From the cell containing the given text, extract its center point as (X, Y) coordinate. 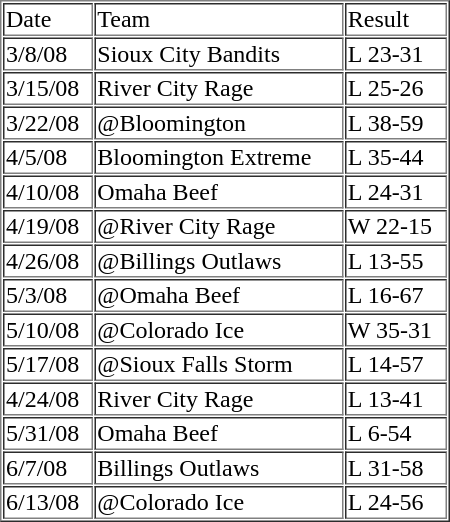
Bloomington Extreme (218, 158)
@Billings Outlaws (218, 260)
Date (48, 20)
3/22/08 (48, 122)
5/31/08 (48, 434)
L 25-26 (396, 88)
Billings Outlaws (218, 468)
4/5/08 (48, 158)
4/10/08 (48, 192)
Team (218, 20)
@Sioux Falls Storm (218, 364)
3/15/08 (48, 88)
L 13-41 (396, 398)
L 23-31 (396, 54)
6/13/08 (48, 502)
4/19/08 (48, 226)
L 24-56 (396, 502)
5/17/08 (48, 364)
@Omaha Beef (218, 296)
@Bloomington (218, 122)
W 22-15 (396, 226)
3/8/08 (48, 54)
@River City Rage (218, 226)
L 13-55 (396, 260)
Result (396, 20)
6/7/08 (48, 468)
L 24-31 (396, 192)
L 16-67 (396, 296)
L 31-58 (396, 468)
5/3/08 (48, 296)
L 35-44 (396, 158)
4/24/08 (48, 398)
L 14-57 (396, 364)
L 6-54 (396, 434)
5/10/08 (48, 330)
W 35-31 (396, 330)
4/26/08 (48, 260)
Sioux City Bandits (218, 54)
L 38-59 (396, 122)
